Pinpoint the cell where the given text exists, returning its (X, Y) midpoint coordinate. 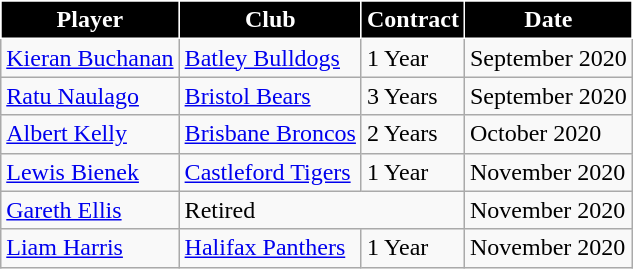
3 Years (412, 96)
2 Years (412, 134)
Ratu Naulago (90, 96)
Contract (412, 20)
Albert Kelly (90, 134)
Batley Bulldogs (270, 58)
Brisbane Broncos (270, 134)
October 2020 (548, 134)
Club (270, 20)
Date (548, 20)
Gareth Ellis (90, 210)
Player (90, 20)
Castleford Tigers (270, 172)
Retired (322, 210)
Lewis Bienek (90, 172)
Bristol Bears (270, 96)
Liam Harris (90, 248)
Kieran Buchanan (90, 58)
Halifax Panthers (270, 248)
